Identify which cell holds the provided text, then report its [x, y] central coordinate. 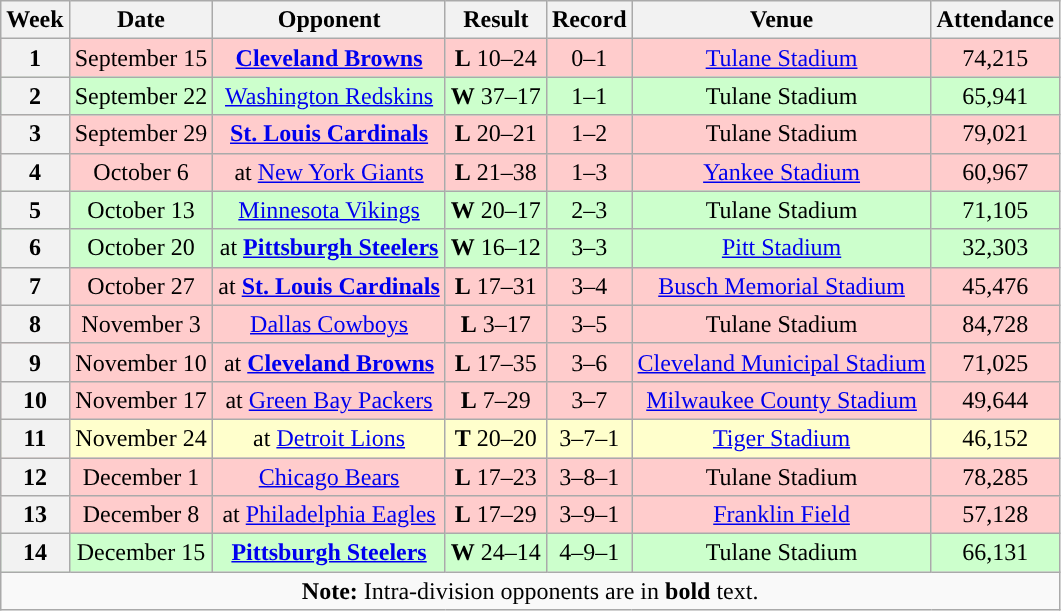
74,215 [995, 58]
2–3 [589, 210]
November 10 [141, 362]
Week [35, 20]
3–5 [589, 324]
8 [35, 324]
W 16–12 [496, 248]
at Green Bay Packers [329, 400]
St. Louis Cardinals [329, 134]
9 [35, 362]
Attendance [995, 20]
3–3 [589, 248]
65,941 [995, 96]
84,728 [995, 324]
1–3 [589, 172]
3–6 [589, 362]
at Pittsburgh Steelers [329, 248]
L 17–31 [496, 286]
Cleveland Browns [329, 58]
Dallas Cowboys [329, 324]
Date [141, 20]
W 37–17 [496, 96]
1 [35, 58]
December 1 [141, 477]
79,021 [995, 134]
13 [35, 515]
66,131 [995, 553]
0–1 [589, 58]
Busch Memorial Stadium [782, 286]
Milwaukee County Stadium [782, 400]
5 [35, 210]
4–9–1 [589, 553]
L 20–21 [496, 134]
3 [35, 134]
6 [35, 248]
3–7–1 [589, 438]
71,025 [995, 362]
Tiger Stadium [782, 438]
L 17–29 [496, 515]
Note: Intra-division opponents are in bold text. [530, 591]
Cleveland Municipal Stadium [782, 362]
October 27 [141, 286]
L 7–29 [496, 400]
L 10–24 [496, 58]
3–7 [589, 400]
14 [35, 553]
Yankee Stadium [782, 172]
September 15 [141, 58]
December 15 [141, 553]
Washington Redskins [329, 96]
Franklin Field [782, 515]
September 22 [141, 96]
49,644 [995, 400]
71,105 [995, 210]
November 17 [141, 400]
4 [35, 172]
Opponent [329, 20]
3–8–1 [589, 477]
December 8 [141, 515]
2 [35, 96]
Result [496, 20]
11 [35, 438]
1–2 [589, 134]
October 20 [141, 248]
32,303 [995, 248]
November 24 [141, 438]
12 [35, 477]
at Cleveland Browns [329, 362]
Record [589, 20]
at New York Giants [329, 172]
60,967 [995, 172]
45,476 [995, 286]
L 3–17 [496, 324]
November 3 [141, 324]
W 20–17 [496, 210]
October 6 [141, 172]
57,128 [995, 515]
Minnesota Vikings [329, 210]
L 21–38 [496, 172]
at Philadelphia Eagles [329, 515]
L 17–35 [496, 362]
78,285 [995, 477]
Pittsburgh Steelers [329, 553]
1–1 [589, 96]
Venue [782, 20]
at Detroit Lions [329, 438]
T 20–20 [496, 438]
September 29 [141, 134]
L 17–23 [496, 477]
46,152 [995, 438]
Chicago Bears [329, 477]
3–9–1 [589, 515]
October 13 [141, 210]
Pitt Stadium [782, 248]
3–4 [589, 286]
at St. Louis Cardinals [329, 286]
10 [35, 400]
W 24–14 [496, 553]
7 [35, 286]
